Extract the [x, y] coordinate from the center of the cell holding the provided text.  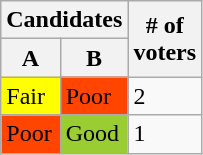
Good [94, 134]
1 [165, 134]
B [94, 58]
2 [165, 96]
Fair [30, 96]
A [30, 58]
Candidates [64, 20]
# ofvoters [165, 39]
